Return the [x, y] coordinate for the center point of the cell that contains the specified text.  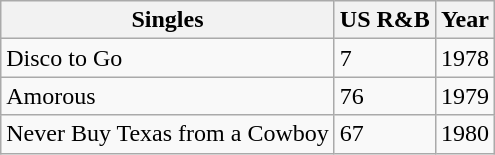
7 [384, 58]
76 [384, 96]
Year [464, 20]
Never Buy Texas from a Cowboy [168, 134]
1979 [464, 96]
Amorous [168, 96]
1978 [464, 58]
Singles [168, 20]
1980 [464, 134]
67 [384, 134]
US R&B [384, 20]
Disco to Go [168, 58]
